Determine the (x, y) coordinate at the center of the cell enclosing the given text.  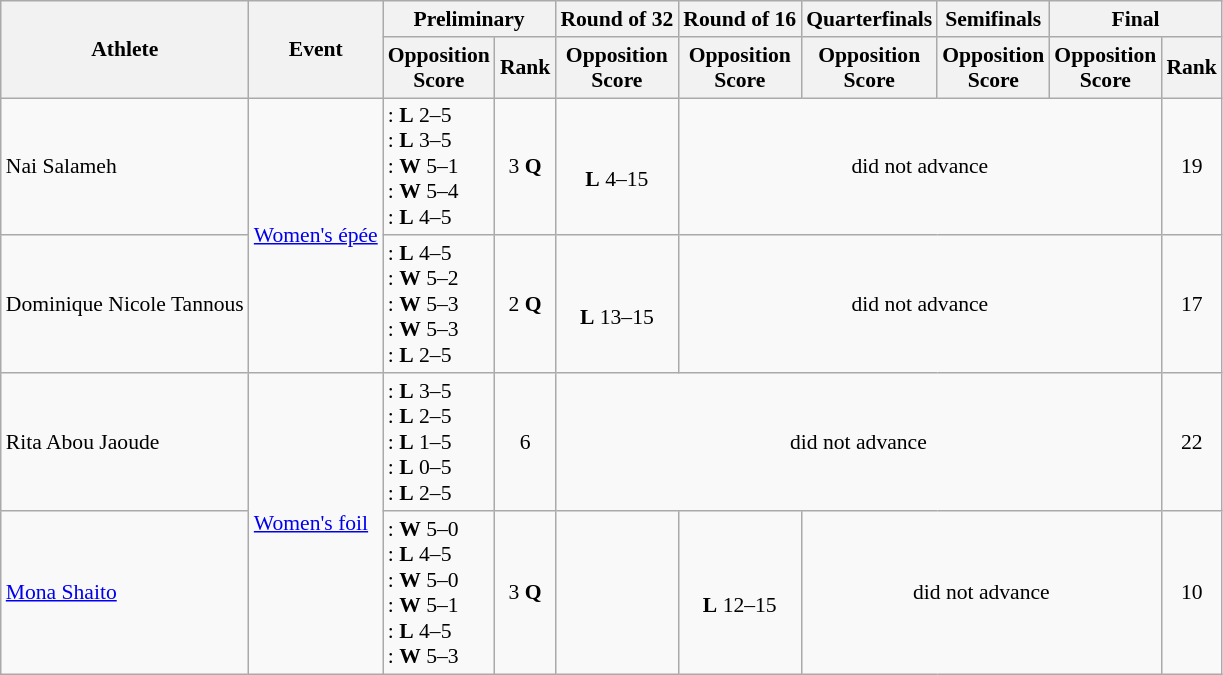
2 Q (526, 305)
Quarterfinals (869, 19)
Athlete (125, 50)
Final (1136, 19)
17 (1192, 305)
Round of 32 (616, 19)
Women's foil (316, 524)
Event (316, 50)
Semifinals (993, 19)
10 (1192, 592)
Preliminary (470, 19)
Dominique Nicole Tannous (125, 305)
: W 5–0: L 4–5: W 5–0: W 5–1: L 4–5: W 5–3 (439, 592)
L 13–15 (616, 305)
: L 3–5: L 2–5: L 1–5: L 0–5: L 2–5 (439, 442)
L 12–15 (740, 592)
: L 2–5: L 3–5: W 5–1: W 5–4: L 4–5 (439, 167)
Rita Abou Jaoude (125, 442)
Mona Shaito (125, 592)
: L 4–5: W 5–2: W 5–3: W 5–3: L 2–5 (439, 305)
Round of 16 (740, 19)
22 (1192, 442)
6 (526, 442)
L 4–15 (616, 167)
Women's épée (316, 236)
19 (1192, 167)
Nai Salameh (125, 167)
